Scan for the cell matching the given text and deliver its [x, y] coordinate at center. 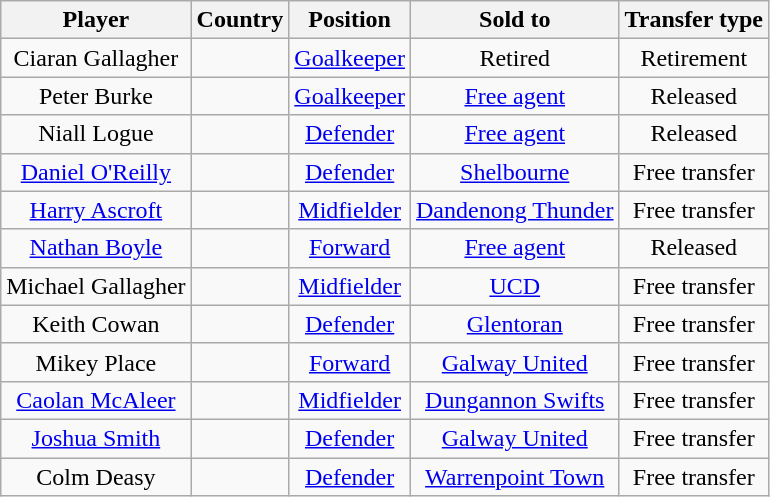
Caolan McAleer [96, 400]
Position [350, 20]
Player [96, 20]
Retirement [694, 58]
Transfer type [694, 20]
Warrenpoint Town [514, 477]
Dandenong Thunder [514, 210]
Glentoran [514, 324]
Colm Deasy [96, 477]
Mikey Place [96, 362]
Keith Cowan [96, 324]
Sold to [514, 20]
Nathan Boyle [96, 248]
Joshua Smith [96, 438]
Daniel O'Reilly [96, 172]
Retired [514, 58]
Harry Ascroft [96, 210]
Dungannon Swifts [514, 400]
Shelbourne [514, 172]
UCD [514, 286]
Niall Logue [96, 134]
Peter Burke [96, 96]
Michael Gallagher [96, 286]
Ciaran Gallagher [96, 58]
Country [240, 20]
